Output the (X, Y) coordinate of the center of the cell containing the given text.  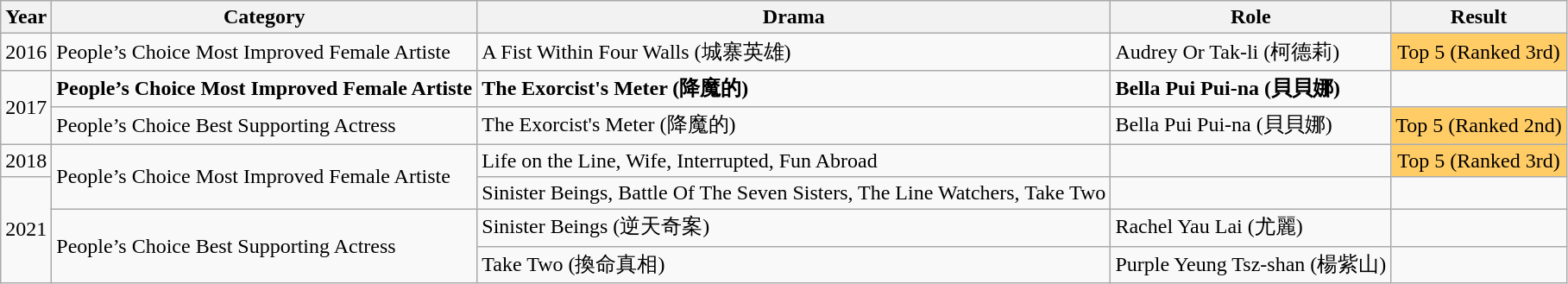
2017 (26, 107)
Result (1479, 17)
Purple Yeung Tsz-shan (楊紫山) (1251, 264)
Drama (794, 17)
Rachel Yau Lai (尤麗) (1251, 228)
Take Two (換命真相) (794, 264)
Category (264, 17)
A Fist Within Four Walls (城寨英雄) (794, 52)
Sinister Beings (逆天奇案) (794, 228)
Audrey Or Tak-li (柯德莉) (1251, 52)
2016 (26, 52)
Life on the Line, Wife, Interrupted, Fun Abroad (794, 160)
2021 (26, 230)
Year (26, 17)
2018 (26, 160)
Sinister Beings, Battle Of The Seven Sisters, The Line Watchers, Take Two (794, 193)
Role (1251, 17)
Top 5 (Ranked 2nd) (1479, 126)
